Detect which cell encompasses the target text, then output its (X, Y) center coordinate. 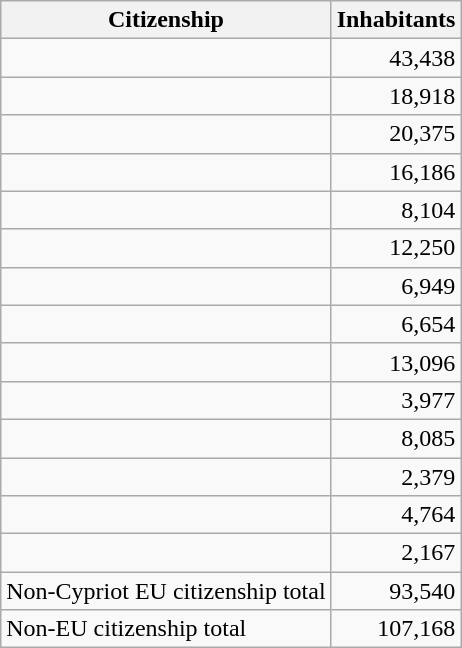
2,167 (396, 553)
6,949 (396, 286)
43,438 (396, 58)
12,250 (396, 248)
16,186 (396, 172)
4,764 (396, 515)
18,918 (396, 96)
8,104 (396, 210)
Non-Cypriot EU citizenship total (166, 591)
Citizenship (166, 20)
20,375 (396, 134)
Inhabitants (396, 20)
107,168 (396, 629)
Non-EU citizenship total (166, 629)
13,096 (396, 362)
93,540 (396, 591)
3,977 (396, 400)
2,379 (396, 477)
8,085 (396, 438)
6,654 (396, 324)
